For the text-containing cell, return its midpoint in [x, y] coordinate format. 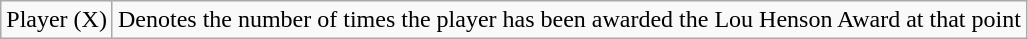
Player (X) [57, 20]
Denotes the number of times the player has been awarded the Lou Henson Award at that point [569, 20]
